From the cell containing the given text, extract its center point as (X, Y) coordinate. 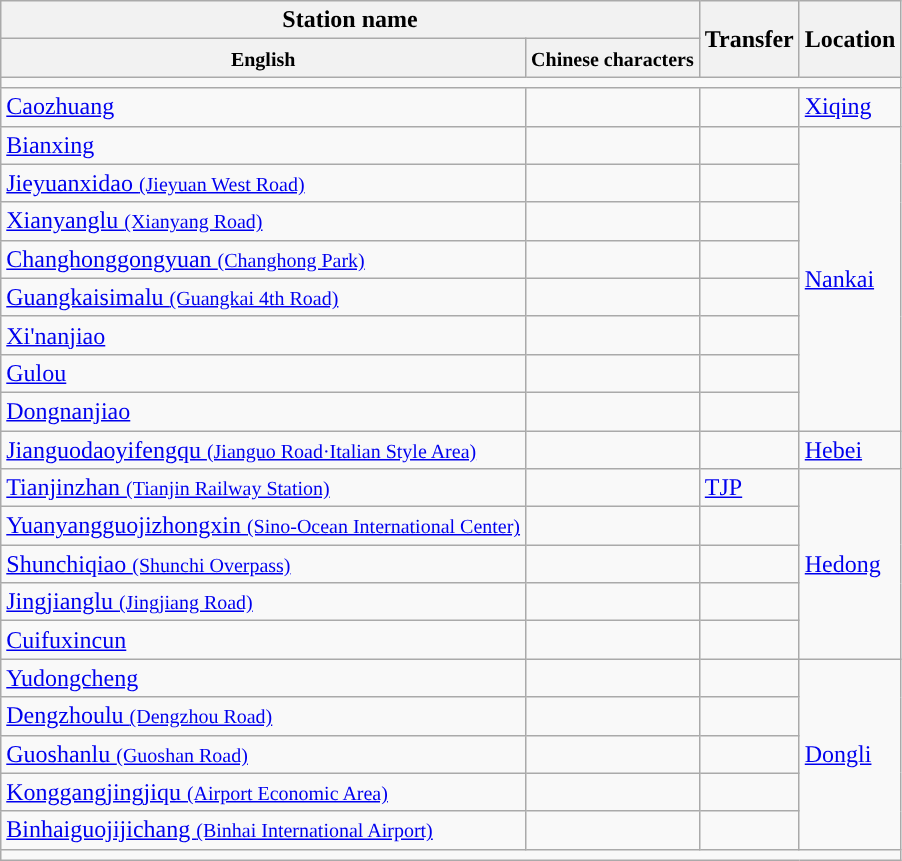
Xi'nanjiao (264, 335)
Konggangjingjiqu (Airport Economic Area) (264, 792)
Bianxing (264, 145)
Gulou (264, 373)
Xiqing (850, 107)
Yudongcheng (264, 678)
Chinese characters (613, 58)
Caozhuang (264, 107)
Station name (350, 20)
Cuifuxincun (264, 640)
Jingjianglu (Jingjiang Road) (264, 602)
Transfer (749, 39)
Guangkaisimalu (Guangkai 4th Road) (264, 297)
Changhonggongyuan (Changhong Park) (264, 259)
Binhaiguojijichang (Binhai International Airport) (264, 830)
Shunchiqiao (Shunchi Overpass) (264, 564)
TJP (749, 488)
Hebei (850, 449)
Tianjinzhan (Tianjin Railway Station) (264, 488)
Hedong (850, 564)
Dongli (850, 754)
Location (850, 39)
Dengzhoulu (Dengzhou Road) (264, 716)
Guoshanlu (Guoshan Road) (264, 754)
Nankai (850, 278)
Jianguodaoyifengqu (Jianguo Road·Italian Style Area) (264, 449)
Xianyanglu (Xianyang Road) (264, 221)
Dongnanjiao (264, 411)
Jieyuanxidao (Jieyuan West Road) (264, 183)
Yuanyangguojizhongxin (Sino-Ocean International Center) (264, 526)
English (264, 58)
